Provide the (x, y) coordinate of the cell's center where the given text is located.  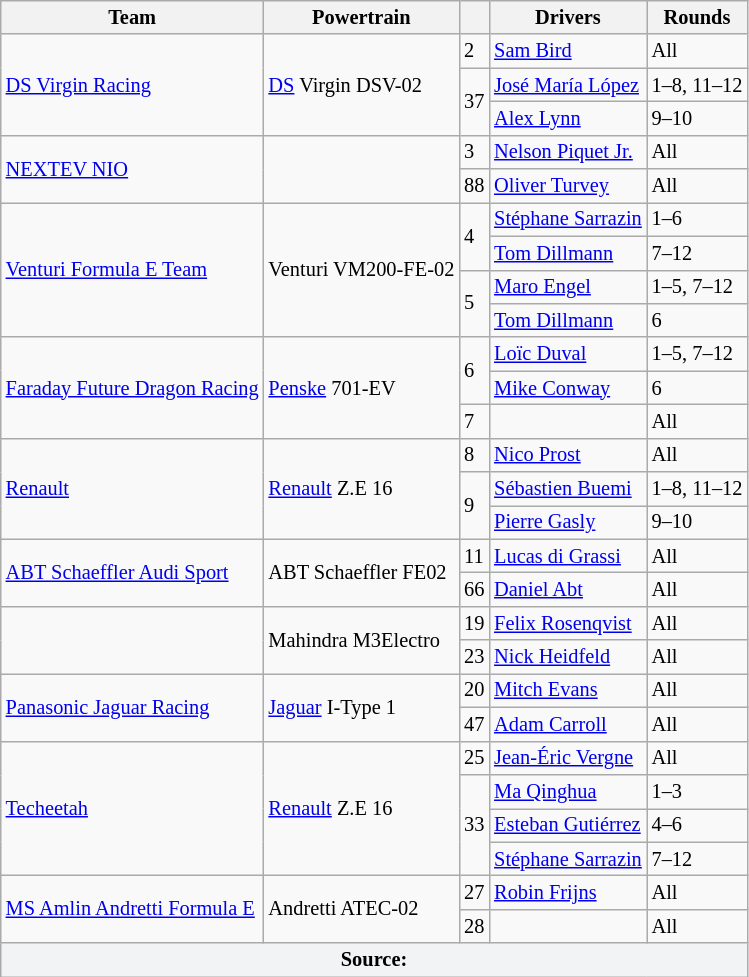
Sam Bird (568, 51)
1–6 (698, 219)
Nick Heidfeld (568, 657)
Source: (374, 960)
33 (474, 824)
MS Amlin Andretti Formula E (132, 908)
Robin Frijns (568, 892)
ABT Schaeffler Audi Sport (132, 572)
Powertrain (362, 17)
9 (474, 506)
19 (474, 623)
Jaguar I-Type 1 (362, 706)
Esteban Gutiérrez (568, 825)
Team (132, 17)
Panasonic Jaguar Racing (132, 706)
3 (474, 152)
Oliver Turvey (568, 186)
Sébastien Buemi (568, 489)
Penske 701-EV (362, 388)
Loïc Duval (568, 354)
7 (474, 421)
8 (474, 455)
Techeetah (132, 808)
47 (474, 724)
Rounds (698, 17)
Jean-Éric Vergne (568, 758)
4–6 (698, 825)
NEXTEV NIO (132, 168)
Lucas di Grassi (568, 556)
11 (474, 556)
1–3 (698, 791)
Nico Prost (568, 455)
Ma Qinghua (568, 791)
Venturi VM200-FE-02 (362, 270)
28 (474, 926)
DS Virgin DSV-02 (362, 84)
DS Virgin Racing (132, 84)
27 (474, 892)
Mahindra M3Electro (362, 640)
5 (474, 304)
Mitch Evans (568, 690)
66 (474, 589)
25 (474, 758)
Mike Conway (568, 388)
23 (474, 657)
88 (474, 186)
4 (474, 236)
Renault (132, 488)
37 (474, 102)
José María López (568, 85)
Daniel Abt (568, 589)
Andretti ATEC-02 (362, 908)
Felix Rosenqvist (568, 623)
Pierre Gasly (568, 522)
2 (474, 51)
Alex Lynn (568, 118)
Venturi Formula E Team (132, 270)
20 (474, 690)
Maro Engel (568, 287)
Faraday Future Dragon Racing (132, 388)
ABT Schaeffler FE02 (362, 572)
Drivers (568, 17)
Nelson Piquet Jr. (568, 152)
Adam Carroll (568, 724)
